Identify which cell holds the provided text, then report its [x, y] central coordinate. 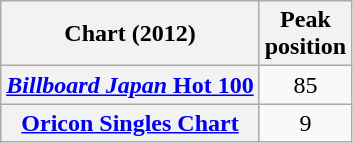
9 [305, 123]
Peakposition [305, 34]
85 [305, 85]
Chart (2012) [130, 34]
Billboard Japan Hot 100 [130, 85]
Oricon Singles Chart [130, 123]
